Scan for the cell matching the given text and deliver its (X, Y) coordinate at center. 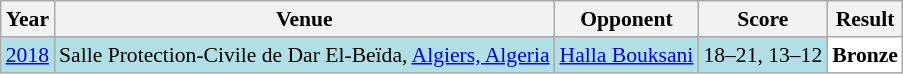
Result (865, 19)
Opponent (627, 19)
Halla Bouksani (627, 55)
Bronze (865, 55)
Salle Protection-Civile de Dar El-Beïda, Algiers, Algeria (304, 55)
18–21, 13–12 (762, 55)
2018 (28, 55)
Venue (304, 19)
Score (762, 19)
Year (28, 19)
